From the cell containing the given text, extract its center point as [x, y] coordinate. 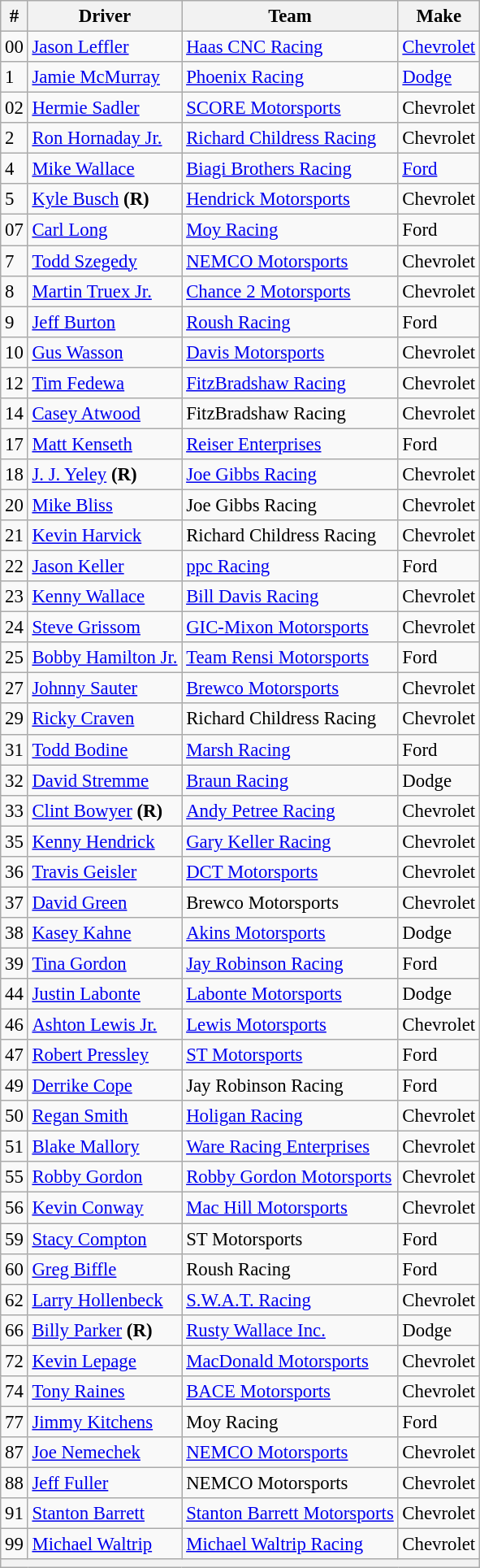
BACE Motorsports [290, 1392]
Stanton Barrett Motorsports [290, 1514]
Kevin Conway [105, 1208]
Ron Hornaday Jr. [105, 138]
Joe Nemechek [105, 1453]
47 [15, 1055]
Ashton Lewis Jr. [105, 1025]
18 [15, 475]
Braun Racing [290, 780]
Todd Szegedy [105, 261]
Casey Atwood [105, 414]
Regan Smith [105, 1116]
S.W.A.T. Racing [290, 1300]
12 [15, 383]
Labonte Motorsports [290, 994]
99 [15, 1544]
Travis Geisler [105, 872]
Mike Bliss [105, 505]
DCT Motorsports [290, 872]
32 [15, 780]
Robby Gordon [105, 1178]
38 [15, 933]
Tina Gordon [105, 963]
Davis Motorsports [290, 352]
Reiser Enterprises [290, 444]
Holigan Racing [290, 1116]
Justin Labonte [105, 994]
50 [15, 1116]
Blake Mallory [105, 1147]
Billy Parker (R) [105, 1330]
Hendrick Motorsports [290, 199]
44 [15, 994]
Tim Fedewa [105, 383]
55 [15, 1178]
Make [439, 16]
Robert Pressley [105, 1055]
Kenny Wallace [105, 597]
# [15, 16]
20 [15, 505]
25 [15, 658]
Kenny Hendrick [105, 841]
9 [15, 322]
Robby Gordon Motorsports [290, 1178]
1 [15, 77]
02 [15, 108]
37 [15, 902]
7 [15, 261]
Michael Waltrip Racing [290, 1544]
27 [15, 688]
Team [290, 16]
J. J. Yeley (R) [105, 475]
35 [15, 841]
Kasey Kahne [105, 933]
Haas CNC Racing [290, 47]
59 [15, 1239]
Bobby Hamilton Jr. [105, 658]
Driver [105, 16]
23 [15, 597]
74 [15, 1392]
Michael Waltrip [105, 1544]
33 [15, 810]
Phoenix Racing [290, 77]
4 [15, 169]
Steve Grissom [105, 628]
Marsh Racing [290, 749]
Chance 2 Motorsports [290, 291]
36 [15, 872]
17 [15, 444]
77 [15, 1422]
56 [15, 1208]
Jeff Burton [105, 322]
Kevin Lepage [105, 1361]
22 [15, 567]
60 [15, 1269]
91 [15, 1514]
Carl Long [105, 230]
62 [15, 1300]
07 [15, 230]
GIC-Mixon Motorsports [290, 628]
66 [15, 1330]
Lewis Motorsports [290, 1025]
24 [15, 628]
Greg Biffle [105, 1269]
Ware Racing Enterprises [290, 1147]
49 [15, 1086]
Kevin Harvick [105, 536]
Kyle Busch (R) [105, 199]
Biagi Brothers Racing [290, 169]
MacDonald Motorsports [290, 1361]
SCORE Motorsports [290, 108]
29 [15, 719]
Mac Hill Motorsports [290, 1208]
David Stremme [105, 780]
31 [15, 749]
Derrike Cope [105, 1086]
39 [15, 963]
2 [15, 138]
Tony Raines [105, 1392]
Hermie Sadler [105, 108]
Jimmy Kitchens [105, 1422]
Ricky Craven [105, 719]
Jason Keller [105, 567]
Stacy Compton [105, 1239]
10 [15, 352]
Team Rensi Motorsports [290, 658]
Bill Davis Racing [290, 597]
Larry Hollenbeck [105, 1300]
14 [15, 414]
David Green [105, 902]
Todd Bodine [105, 749]
00 [15, 47]
21 [15, 536]
8 [15, 291]
Mike Wallace [105, 169]
46 [15, 1025]
Andy Petree Racing [290, 810]
87 [15, 1453]
72 [15, 1361]
Akins Motorsports [290, 933]
Rusty Wallace Inc. [290, 1330]
88 [15, 1483]
Stanton Barrett [105, 1514]
Clint Bowyer (R) [105, 810]
Gus Wasson [105, 352]
Matt Kenseth [105, 444]
Gary Keller Racing [290, 841]
5 [15, 199]
Johnny Sauter [105, 688]
Jason Leffler [105, 47]
ppc Racing [290, 567]
Martin Truex Jr. [105, 291]
Jeff Fuller [105, 1483]
Jamie McMurray [105, 77]
51 [15, 1147]
